Scan for the cell matching the given text and deliver its (x, y) coordinate at center. 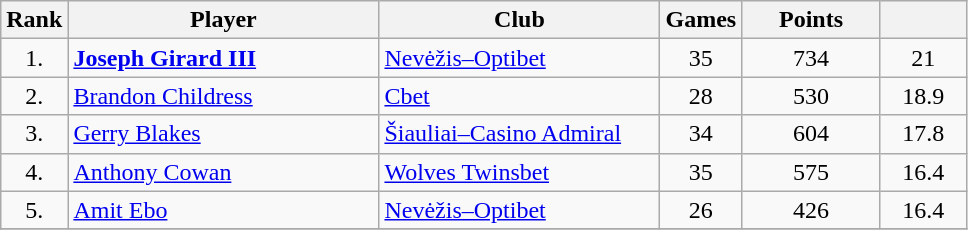
26 (701, 210)
3. (34, 134)
530 (812, 96)
Anthony Cowan (224, 172)
34 (701, 134)
2. (34, 96)
604 (812, 134)
17.8 (923, 134)
Šiauliai–Casino Admiral (520, 134)
4. (34, 172)
Gerry Blakes (224, 134)
426 (812, 210)
Amit Ebo (224, 210)
Player (224, 20)
28 (701, 96)
Games (701, 20)
Brandon Childress (224, 96)
1. (34, 58)
Points (812, 20)
Joseph Girard III (224, 58)
18.9 (923, 96)
Rank (34, 20)
Cbet (520, 96)
575 (812, 172)
734 (812, 58)
Club (520, 20)
5. (34, 210)
Wolves Twinsbet (520, 172)
21 (923, 58)
